Determine the (x, y) coordinate at the center of the cell enclosing the given text.  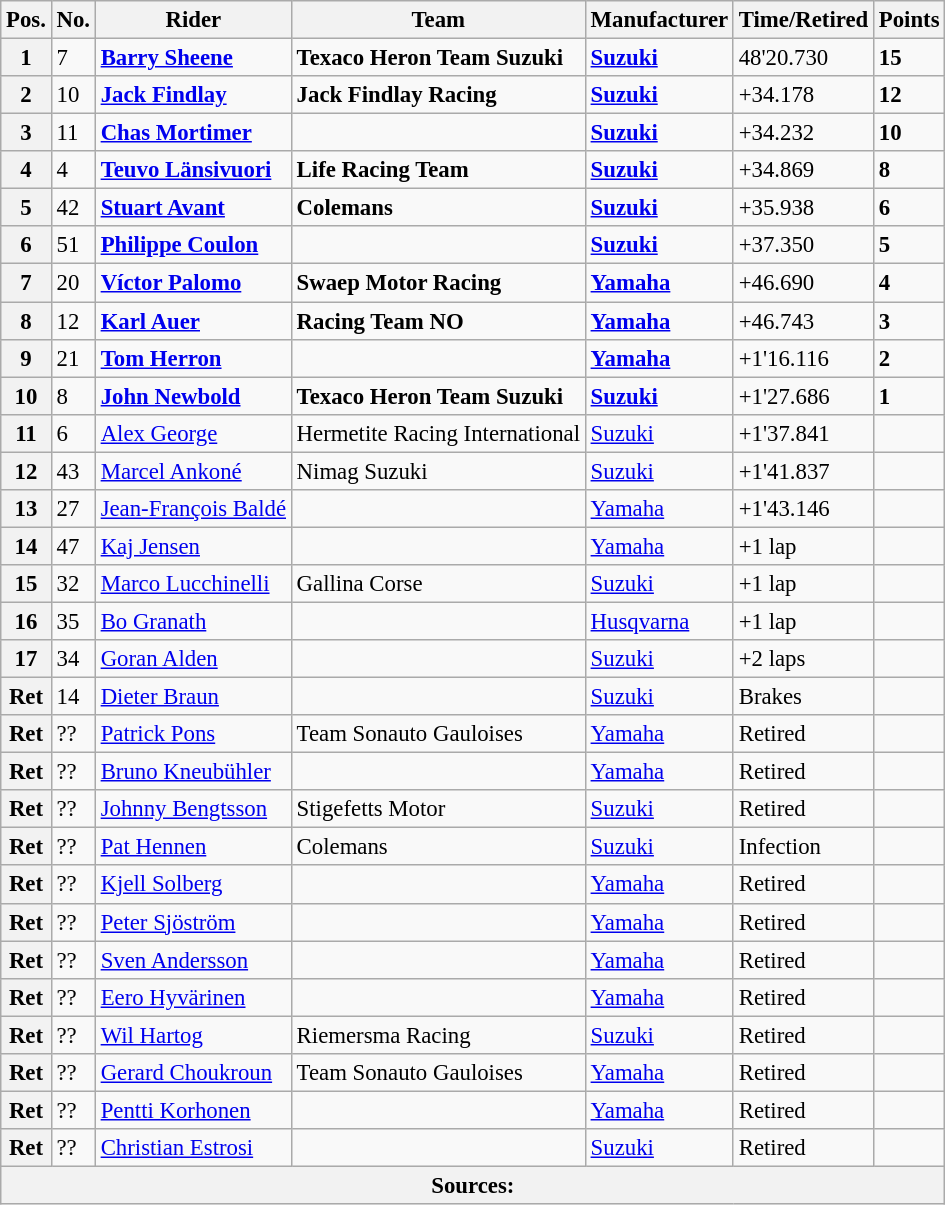
Dieter Braun (193, 697)
48'20.730 (803, 58)
Kjell Solberg (193, 885)
21 (73, 358)
9 (26, 358)
Marco Lucchinelli (193, 584)
+46.690 (803, 283)
35 (73, 621)
Goran Alden (193, 659)
Teuvo Länsivuori (193, 170)
Brakes (803, 697)
Sven Andersson (193, 960)
Patrick Pons (193, 734)
17 (26, 659)
32 (73, 584)
47 (73, 546)
+46.743 (803, 321)
13 (26, 509)
Jack Findlay (193, 95)
+34.232 (803, 133)
Jean-François Baldé (193, 509)
Jack Findlay Racing (438, 95)
Rider (193, 20)
Nimag Suzuki (438, 471)
Life Racing Team (438, 170)
Pos. (26, 20)
Johnny Bengtsson (193, 809)
42 (73, 208)
+1'41.837 (803, 471)
Gerard Choukroun (193, 1073)
Kaj Jensen (193, 546)
Stuart Avant (193, 208)
+34.178 (803, 95)
+35.938 (803, 208)
Bruno Kneubühler (193, 772)
Chas Mortimer (193, 133)
Racing Team NO (438, 321)
Pentti Korhonen (193, 1110)
+34.869 (803, 170)
Infection (803, 847)
Peter Sjöström (193, 922)
Pat Hennen (193, 847)
+2 laps (803, 659)
Bo Granath (193, 621)
Swaep Motor Racing (438, 283)
Points (908, 20)
Gallina Corse (438, 584)
Team (438, 20)
Marcel Ankoné (193, 471)
Eero Hyvärinen (193, 997)
Stigefetts Motor (438, 809)
Time/Retired (803, 20)
Alex George (193, 433)
Philippe Coulon (193, 245)
John Newbold (193, 396)
27 (73, 509)
16 (26, 621)
Husqvarna (659, 621)
+1'27.686 (803, 396)
Wil Hartog (193, 1035)
Barry Sheene (193, 58)
No. (73, 20)
+1'37.841 (803, 433)
Víctor Palomo (193, 283)
Riemersma Racing (438, 1035)
34 (73, 659)
+1'43.146 (803, 509)
Karl Auer (193, 321)
Tom Herron (193, 358)
Manufacturer (659, 20)
20 (73, 283)
51 (73, 245)
+37.350 (803, 245)
Christian Estrosi (193, 1148)
Hermetite Racing International (438, 433)
+1'16.116 (803, 358)
Sources: (473, 1185)
43 (73, 471)
